Search for the cell housing the specified text and yield its (x, y) center coordinate. 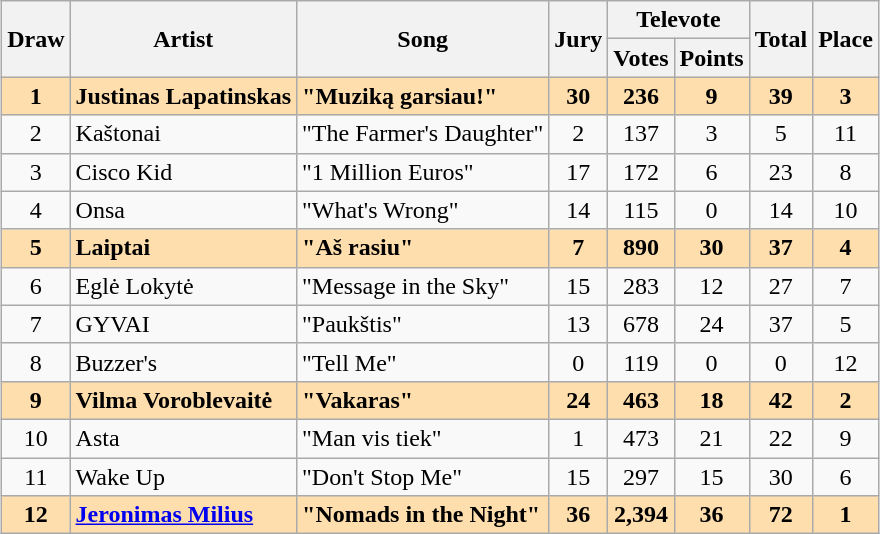
Kaštonai (183, 134)
"Tell Me" (423, 362)
Jeronimas Milius (183, 515)
39 (781, 96)
Song (423, 39)
"Don't Stop Me" (423, 477)
Jury (578, 39)
"What's Wrong" (423, 210)
"Man vis tiek" (423, 438)
23 (781, 172)
473 (641, 438)
72 (781, 515)
Eglė Lokytė (183, 286)
22 (781, 438)
119 (641, 362)
Asta (183, 438)
678 (641, 324)
"Aš rasiu" (423, 248)
"1 Million Euros" (423, 172)
"Vakaras" (423, 400)
42 (781, 400)
172 (641, 172)
Votes (641, 58)
GYVAI (183, 324)
21 (712, 438)
"Muziką garsiau!" (423, 96)
2,394 (641, 515)
283 (641, 286)
Place (846, 39)
"Nomads in the Night" (423, 515)
463 (641, 400)
Buzzer's (183, 362)
"The Farmer's Daughter" (423, 134)
"Paukštis" (423, 324)
Onsa (183, 210)
297 (641, 477)
Justinas Lapatinskas (183, 96)
27 (781, 286)
Draw (36, 39)
Cisco Kid (183, 172)
Artist (183, 39)
Wake Up (183, 477)
Televote (678, 20)
Total (781, 39)
Laiptai (183, 248)
18 (712, 400)
17 (578, 172)
Points (712, 58)
890 (641, 248)
236 (641, 96)
115 (641, 210)
13 (578, 324)
137 (641, 134)
"Message in the Sky" (423, 286)
Vilma Voroblevaitė (183, 400)
